Return (X, Y) of the center of cell containing provided text 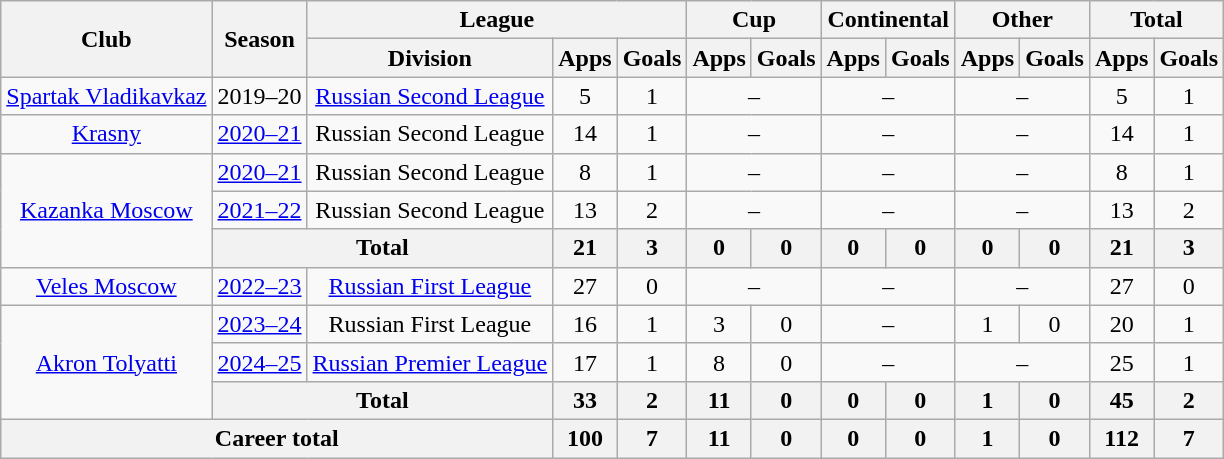
Club (106, 39)
Continental (888, 20)
20 (1121, 324)
2023–24 (260, 324)
League (497, 20)
2019–20 (260, 96)
112 (1121, 438)
17 (585, 362)
45 (1121, 400)
Russian Premier League (430, 362)
100 (585, 438)
Akron Tolyatti (106, 362)
Spartak Vladikavkaz (106, 96)
Veles Moscow (106, 286)
2024–25 (260, 362)
2021–22 (260, 210)
Krasny (106, 134)
Career total (277, 438)
2022–23 (260, 286)
16 (585, 324)
25 (1121, 362)
Kazanka Moscow (106, 210)
Division (430, 58)
Cup (754, 20)
Other (1022, 20)
Season (260, 39)
33 (585, 400)
